Pinpoint the cell where the given text exists, returning its [X, Y] midpoint coordinate. 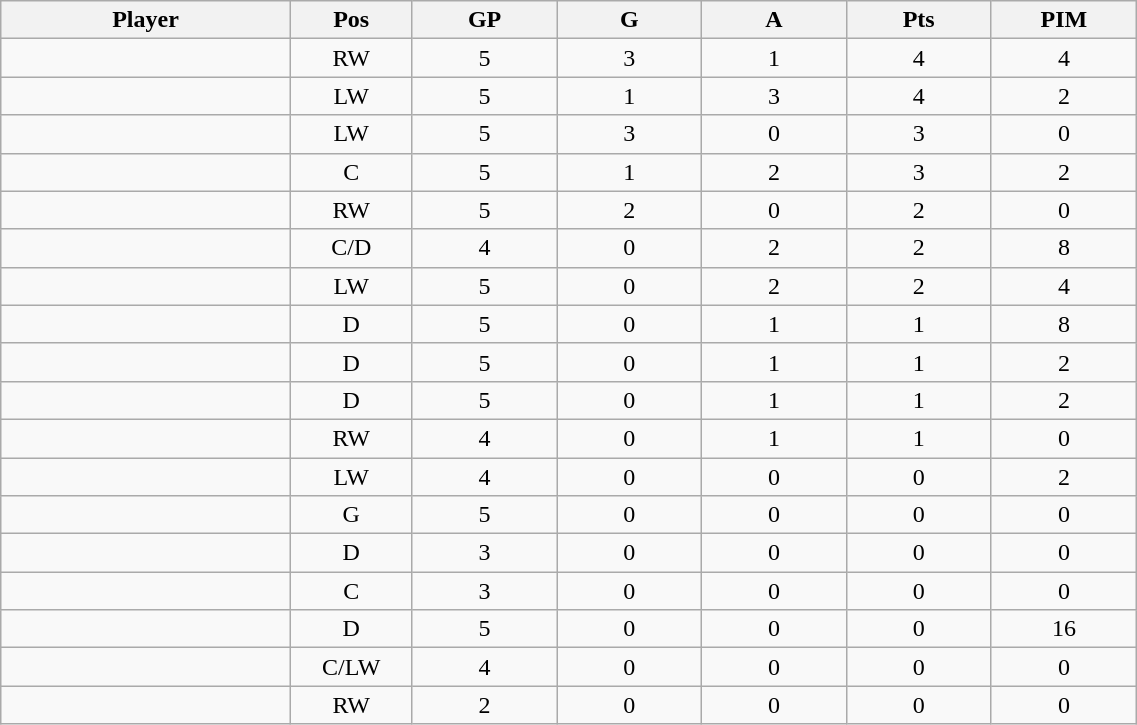
16 [1064, 629]
C/D [351, 248]
Pts [918, 20]
PIM [1064, 20]
C/LW [351, 667]
Pos [351, 20]
Player [146, 20]
GP [484, 20]
A [774, 20]
